Pinpoint the cell where the given text exists, returning its [X, Y] midpoint coordinate. 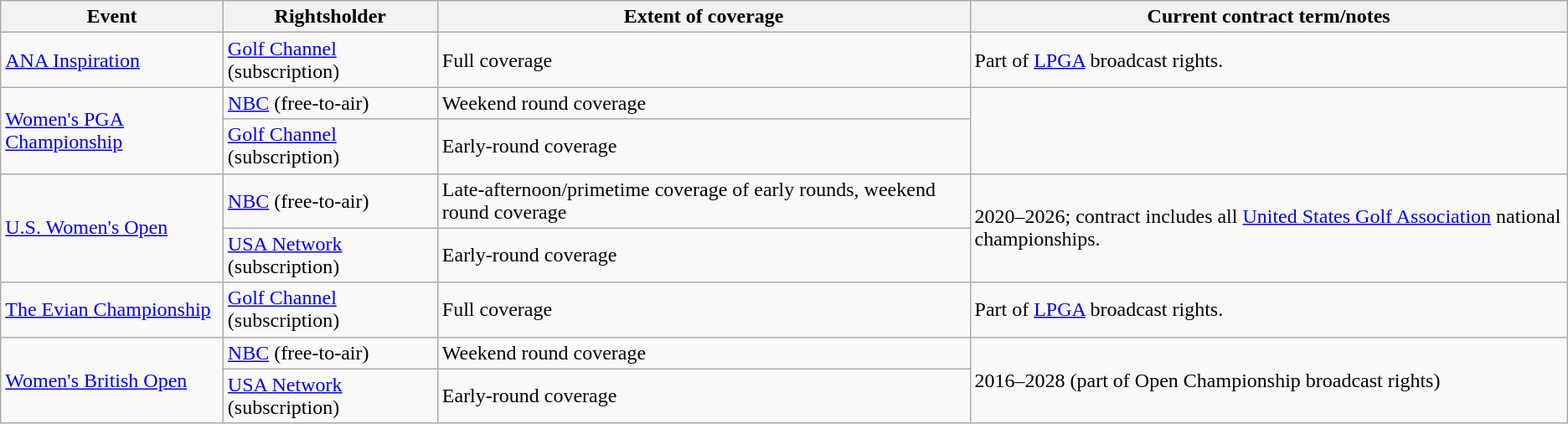
ANA Inspiration [112, 60]
2016–2028 (part of Open Championship broadcast rights) [1268, 380]
Extent of coverage [704, 17]
Late-afternoon/primetime coverage of early rounds, weekend round coverage [704, 201]
Women's British Open [112, 380]
U.S. Women's Open [112, 228]
2020–2026; contract includes all United States Golf Association national championships. [1268, 228]
Rightsholder [330, 17]
Current contract term/notes [1268, 17]
The Evian Championship [112, 310]
Women's PGA Championship [112, 131]
Event [112, 17]
